Determine the [X, Y] coordinate at the center of the cell enclosing the given text.  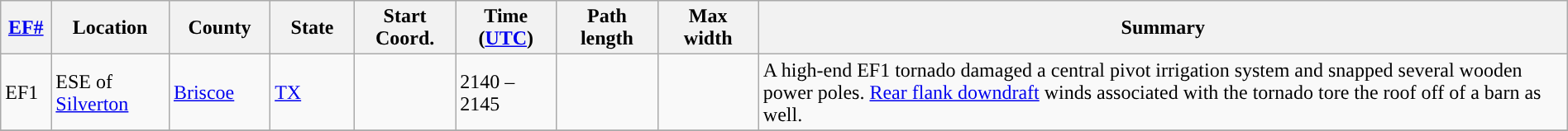
Location [111, 28]
TX [313, 92]
Briscoe [219, 92]
Path length [607, 28]
Start Coord. [404, 28]
Summary [1163, 28]
EF1 [26, 92]
State [313, 28]
Max width [708, 28]
EF# [26, 28]
2140 – 2145 [506, 92]
ESE of Silverton [111, 92]
County [219, 28]
Time (UTC) [506, 28]
